For the text-containing cell, return its midpoint in [X, Y] coordinate format. 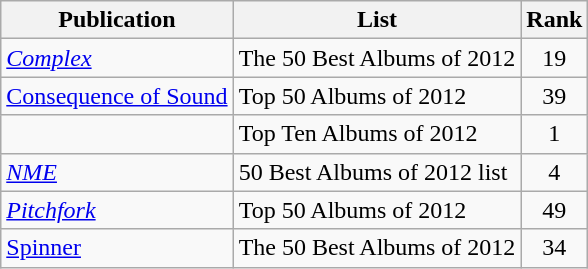
19 [554, 58]
Top Ten Albums of 2012 [377, 134]
Spinner [117, 248]
34 [554, 248]
1 [554, 134]
Pitchfork [117, 210]
Rank [554, 20]
49 [554, 210]
Publication [117, 20]
NME [117, 172]
39 [554, 96]
Complex [117, 58]
4 [554, 172]
50 Best Albums of 2012 list [377, 172]
Consequence of Sound [117, 96]
List [377, 20]
